Provide the (X, Y) coordinate of the cell's center where the given text is located.  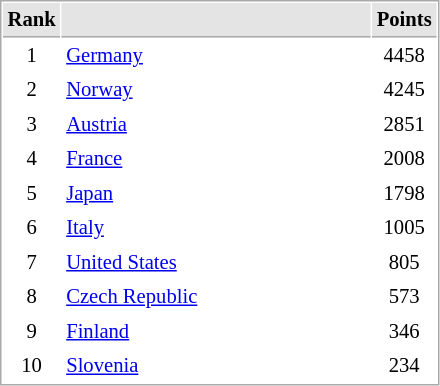
2 (32, 90)
4 (32, 158)
Italy (216, 228)
Austria (216, 124)
Slovenia (216, 366)
805 (404, 262)
1005 (404, 228)
Czech Republic (216, 296)
10 (32, 366)
8 (32, 296)
United States (216, 262)
1798 (404, 194)
6 (32, 228)
Points (404, 20)
France (216, 158)
2851 (404, 124)
1 (32, 56)
5 (32, 194)
573 (404, 296)
4245 (404, 90)
346 (404, 332)
9 (32, 332)
7 (32, 262)
2008 (404, 158)
234 (404, 366)
Norway (216, 90)
Finland (216, 332)
4458 (404, 56)
Japan (216, 194)
3 (32, 124)
Germany (216, 56)
Rank (32, 20)
